Output the [x, y] coordinate of the center of the cell containing the given text.  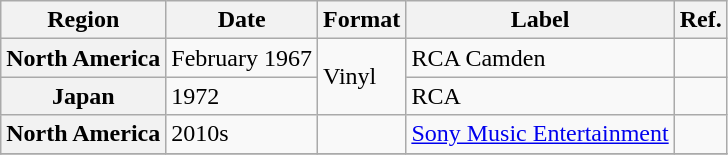
Japan [84, 96]
Region [84, 20]
Vinyl [361, 77]
Sony Music Entertainment [540, 134]
2010s [242, 134]
Ref. [700, 20]
Format [361, 20]
Date [242, 20]
RCA Camden [540, 58]
1972 [242, 96]
February 1967 [242, 58]
RCA [540, 96]
Label [540, 20]
